Capture the cell that displays the provided text and extract its [X, Y] central coordinate. 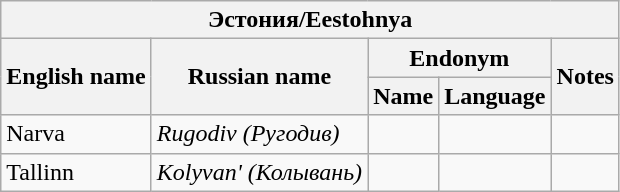
Kolyvan' (Колывань) [259, 172]
Tallinn [76, 172]
English name [76, 77]
Notes [585, 77]
Narva [76, 134]
Name [404, 96]
Russian name [259, 77]
Rugodiv (Ругодив) [259, 134]
Эстония/Eestohnya [310, 20]
Endonym [460, 58]
Language [495, 96]
